Output the [x, y] coordinate of the center of the cell containing the given text.  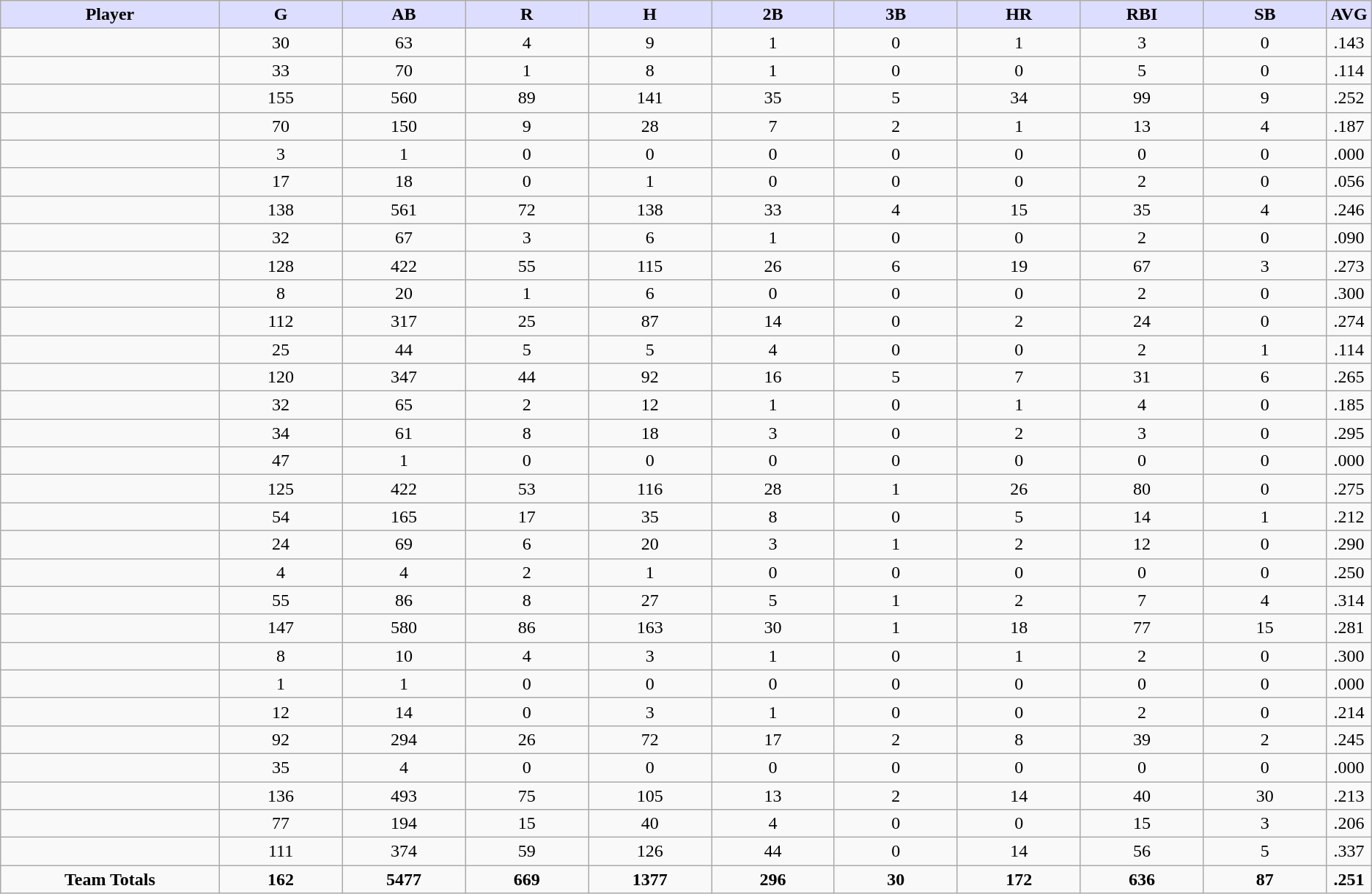
.090 [1349, 237]
Team Totals [110, 879]
.143 [1349, 43]
163 [650, 628]
80 [1142, 489]
.252 [1349, 98]
.214 [1349, 712]
.206 [1349, 824]
.281 [1349, 628]
.185 [1349, 405]
.213 [1349, 795]
105 [650, 795]
.250 [1349, 572]
HR [1019, 15]
19 [1019, 265]
AB [404, 15]
39 [1142, 739]
.056 [1349, 182]
116 [650, 489]
Player [110, 15]
99 [1142, 98]
5477 [404, 879]
493 [404, 795]
194 [404, 824]
162 [281, 879]
47 [281, 461]
111 [281, 851]
136 [281, 795]
126 [650, 851]
.273 [1349, 265]
374 [404, 851]
669 [527, 879]
172 [1019, 879]
65 [404, 405]
75 [527, 795]
150 [404, 126]
89 [527, 98]
.290 [1349, 544]
.187 [1349, 126]
SB [1265, 15]
10 [404, 656]
.265 [1349, 377]
2B [773, 15]
141 [650, 98]
128 [281, 265]
120 [281, 377]
69 [404, 544]
.245 [1349, 739]
G [281, 15]
147 [281, 628]
296 [773, 879]
.337 [1349, 851]
561 [404, 210]
54 [281, 517]
125 [281, 489]
1377 [650, 879]
560 [404, 98]
317 [404, 321]
165 [404, 517]
.251 [1349, 879]
636 [1142, 879]
63 [404, 43]
580 [404, 628]
H [650, 15]
27 [650, 600]
59 [527, 851]
347 [404, 377]
.274 [1349, 321]
RBI [1142, 15]
31 [1142, 377]
.275 [1349, 489]
112 [281, 321]
294 [404, 739]
115 [650, 265]
155 [281, 98]
.246 [1349, 210]
61 [404, 433]
.314 [1349, 600]
.212 [1349, 517]
AVG [1349, 15]
53 [527, 489]
16 [773, 377]
56 [1142, 851]
3B [896, 15]
.295 [1349, 433]
R [527, 15]
